Return the [X, Y] coordinate for the center point of the cell that contains the specified text.  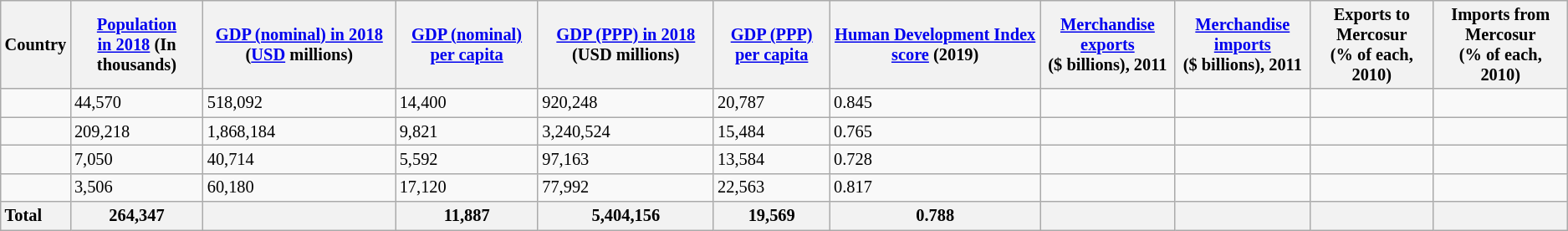
20,787 [771, 103]
14,400 [467, 103]
9,821 [467, 131]
0.788 [935, 216]
GDP (PPP) in 2018 (USD millions) [626, 44]
Merchandise imports($ billions), 2011 [1243, 44]
0.817 [935, 187]
60,180 [299, 187]
920,248 [626, 103]
3,506 [137, 187]
11,887 [467, 216]
GDP (nominal) in 2018 (USD millions) [299, 44]
Human Development Index score (2019) [935, 44]
Merchandise exports($ billions), 2011 [1107, 44]
5,592 [467, 159]
22,563 [771, 187]
Total [35, 216]
40,714 [299, 159]
1,868,184 [299, 131]
19,569 [771, 216]
Country [35, 44]
209,218 [137, 131]
264,347 [137, 216]
GDP (PPP) per capita [771, 44]
Exports to Mercosur(% of each, 2010) [1371, 44]
GDP (nominal) per capita [467, 44]
7,050 [137, 159]
13,584 [771, 159]
0.728 [935, 159]
44,570 [137, 103]
3,240,524 [626, 131]
77,992 [626, 187]
Populationin 2018 (In thousands) [137, 44]
15,484 [771, 131]
0.845 [935, 103]
0.765 [935, 131]
Imports from Mercosur(% of each, 2010) [1500, 44]
518,092 [299, 103]
5,404,156 [626, 216]
97,163 [626, 159]
17,120 [467, 187]
